Return the (X, Y) coordinate for the center point of the cell that contains the specified text.  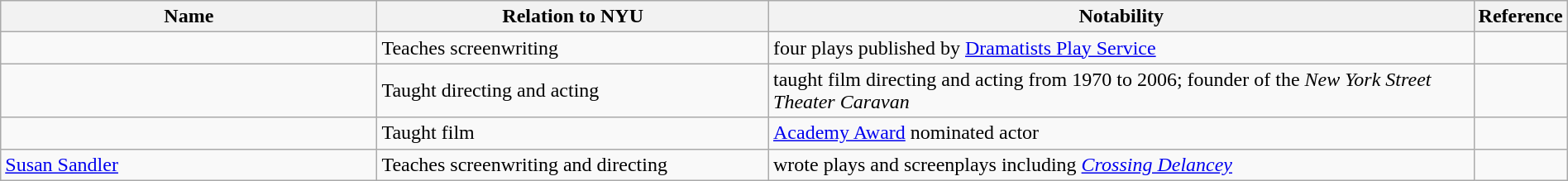
Teaches screenwriting (573, 48)
Notability (1121, 17)
Reference (1520, 17)
Teaches screenwriting and directing (573, 164)
Relation to NYU (573, 17)
Academy Award nominated actor (1121, 133)
Susan Sandler (189, 164)
taught film directing and acting from 1970 to 2006; founder of the New York Street Theater Caravan (1121, 91)
wrote plays and screenplays including Crossing Delancey (1121, 164)
four plays published by Dramatists Play Service (1121, 48)
Taught film (573, 133)
Name (189, 17)
Taught directing and acting (573, 91)
